Provide the (X, Y) coordinate of the cell's center where the given text is located.  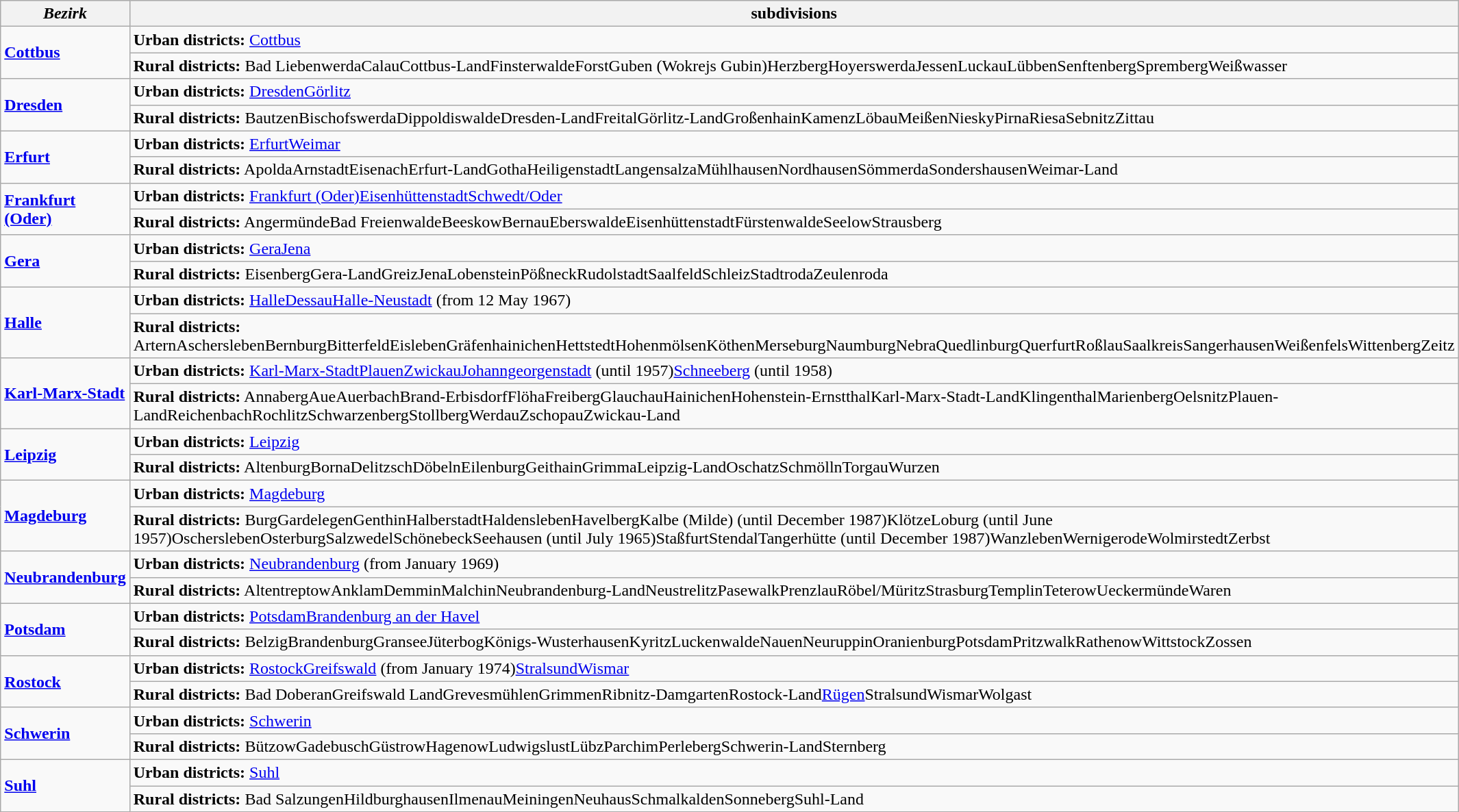
Urban districts: HalleDessauHalle-Neustadt (from 12 May 1967) (794, 300)
Rural districts: Bad DoberanGreifswald LandGrevesmühlenGrimmenRibnitz-DamgartenRostock-LandRügenStralsundWismarWolgast (794, 694)
Rural districts: AltentreptowAnklamDemminMalchinNeubrandenburg-LandNeustrelitzPasewalkPrenzlauRöbel/MüritzStrasburgTemplinTeterowUeckermündeWaren (794, 590)
Urban districts: Magdeburg (794, 494)
Urban districts: Suhl (794, 772)
subdivisions (794, 14)
Urban districts: Karl-Marx-StadtPlauenZwickauJohanngeorgenstadt (until 1957)Schneeberg (until 1958) (794, 371)
Urban districts: Schwerin (794, 720)
Magdeburg (65, 516)
Gera (65, 261)
Rural districts: AltenburgBornaDelitzschDöbelnEilenburgGeithainGrimmaLeipzig-LandOschatzSchmöllnTorgauWurzen (794, 468)
Rural districts: BützowGadebuschGüstrowHagenowLudwigslustLübzParchimPerlebergSchwerin-LandSternberg (794, 746)
Urban districts: DresdenGörlitz (794, 92)
Rural districts: ApoldaArnstadtEisenachErfurt-LandGothaHeiligenstadtLangensalzaMühlhausenNordhausenSömmerdaSondershausenWeimar-Land (794, 170)
Rural districts: AngermündeBad FreienwaldeBeeskowBernauEberswaldeEisenhüttenstadtFürstenwaldeSeelowStrausberg (794, 222)
Dresden (65, 105)
Erfurt (65, 157)
Rural districts: BautzenBischofswerdaDippoldiswaldeDresden-LandFreitalGörlitz-LandGroßenhainKamenzLöbauMeißenNieskyPirnaRiesaSebnitzZittau (794, 118)
Urban districts: RostockGreifswald (from January 1974)StralsundWismar (794, 668)
Rural districts: EisenbergGera-LandGreizJenaLobensteinPößneckRudolstadtSaalfeldSchleizStadtrodaZeulenroda (794, 274)
Urban districts: PotsdamBrandenburg an der Havel (794, 616)
Potsdam (65, 629)
Frankfurt (Oder) (65, 209)
Urban districts: Frankfurt (Oder)EisenhüttenstadtSchwedt/Oder (794, 196)
Urban districts: GeraJena (794, 248)
Urban districts: Leipzig (794, 442)
Karl-Marx-Stadt (65, 393)
Halle (65, 322)
Bezirk (65, 14)
Neubrandenburg (65, 577)
Rural districts: Bad SalzungenHildburghausenIlmenauMeiningenNeuhausSchmalkaldenSonnebergSuhl-Land (794, 799)
Urban districts: ErfurtWeimar (794, 144)
Urban districts: Cottbus (794, 40)
Schwerin (65, 733)
Rural districts: BelzigBrandenburgGranseeJüterbogKönigs-WusterhausenKyritzLuckenwaldeNauenNeuruppinOranienburgPotsdamPritzwalkRathenowWittstockZossen (794, 642)
Suhl (65, 785)
Cottbus (65, 53)
Rostock (65, 681)
Leipzig (65, 455)
Urban districts: Neubrandenburg (from January 1969) (794, 564)
